Detect which cell encompasses the target text, then output its (x, y) center coordinate. 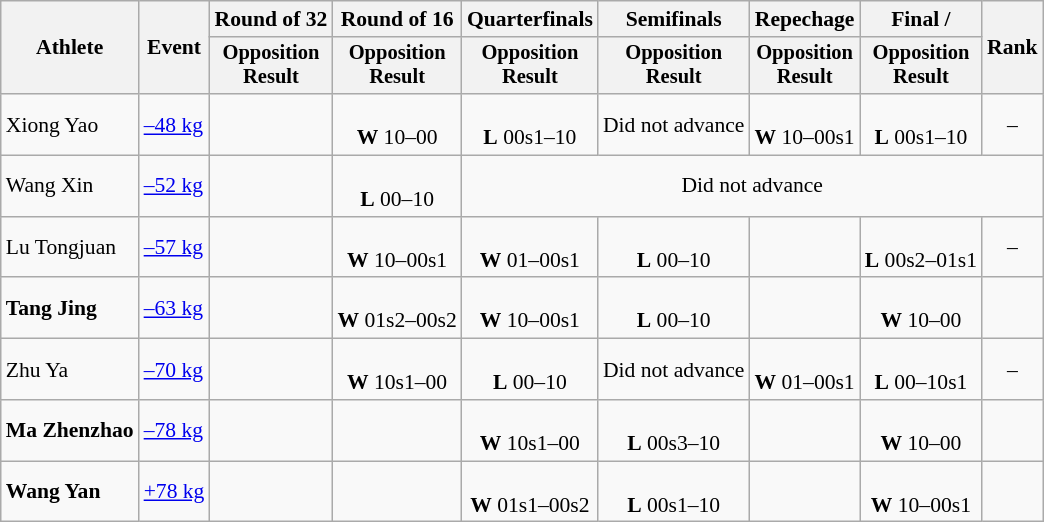
L 00s2–01s1 (921, 248)
Semifinals (674, 19)
–57 kg (174, 248)
Xiong Yao (70, 124)
–70 kg (174, 370)
W 01s2–00s2 (396, 308)
Final / (921, 19)
Quarterfinals (530, 19)
Athlete (70, 48)
–52 kg (174, 186)
Event (174, 48)
Repechage (804, 19)
W 01s1–00s2 (530, 492)
L 00–10s1 (921, 370)
–78 kg (174, 430)
Lu Tongjuan (70, 248)
L 00s3–10 (674, 430)
Tang Jing (70, 308)
Zhu Ya (70, 370)
–63 kg (174, 308)
Wang Yan (70, 492)
Wang Xin (70, 186)
Round of 32 (270, 19)
–48 kg (174, 124)
Ma Zhenzhao (70, 430)
Round of 16 (396, 19)
Rank (1012, 48)
+78 kg (174, 492)
